Pinpoint the cell where the given text exists, returning its (x, y) midpoint coordinate. 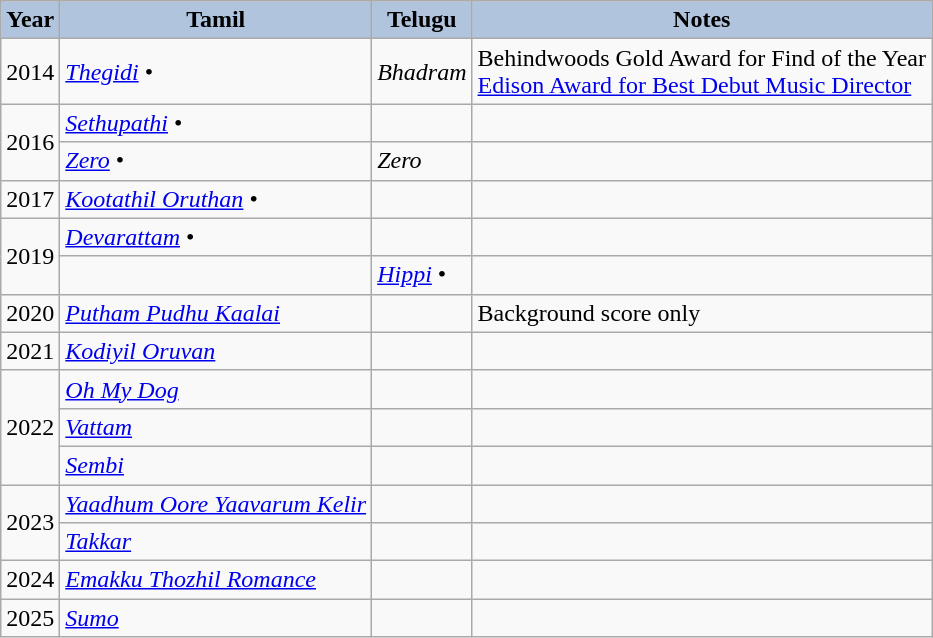
2021 (30, 351)
Year (30, 20)
Sethupathi • (216, 123)
2014 (30, 72)
Background score only (702, 313)
Emakku Thozhil Romance (216, 580)
Behindwoods Gold Award for Find of the YearEdison Award for Best Debut Music Director (702, 72)
2023 (30, 522)
Zero (422, 161)
Tamil (216, 20)
2020 (30, 313)
Telugu (422, 20)
2019 (30, 256)
Kootathil Oruthan • (216, 199)
Putham Pudhu Kaalai (216, 313)
Oh My Dog (216, 389)
2022 (30, 427)
Bhadram (422, 72)
Takkar (216, 542)
2024 (30, 580)
Hippi • (422, 275)
Kodiyil Oruvan (216, 351)
Thegidi • (216, 72)
Vattam (216, 427)
Notes (702, 20)
Yaadhum Oore Yaavarum Kelir (216, 503)
2017 (30, 199)
Sembi (216, 465)
Devarattam • (216, 237)
2016 (30, 142)
Zero • (216, 161)
Sumo (216, 618)
2025 (30, 618)
